Detect which cell encompasses the target text, then output its (X, Y) center coordinate. 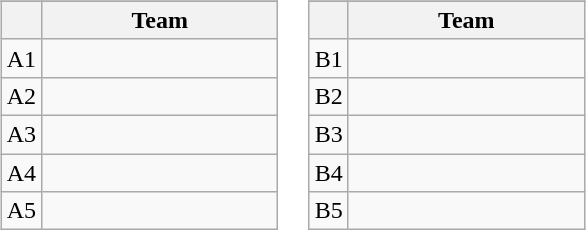
B5 (328, 211)
B1 (328, 58)
B2 (328, 96)
A3 (21, 134)
A4 (21, 173)
A1 (21, 58)
A5 (21, 211)
A2 (21, 96)
B4 (328, 173)
B3 (328, 134)
